From the cell containing the given text, extract its center point as [X, Y] coordinate. 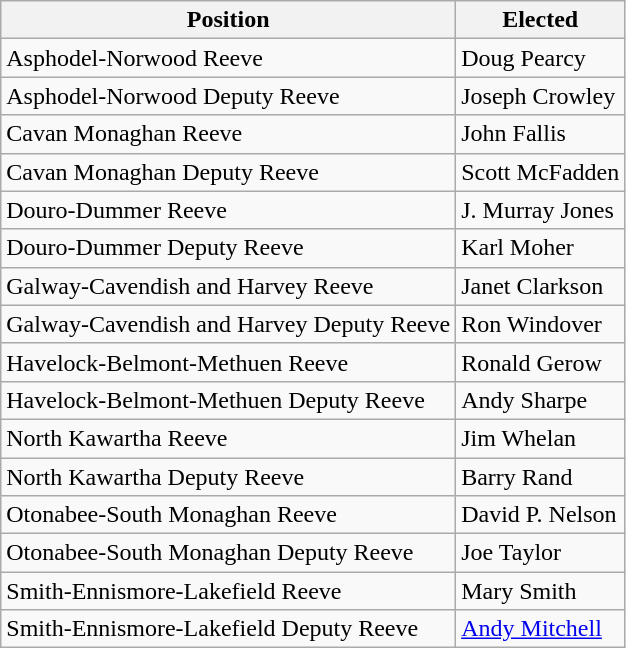
Douro-Dummer Deputy Reeve [228, 248]
J. Murray Jones [540, 210]
Scott McFadden [540, 172]
Asphodel-Norwood Deputy Reeve [228, 96]
Smith-Ennismore-Lakefield Reeve [228, 591]
Otonabee-South Monaghan Reeve [228, 515]
Havelock-Belmont-Methuen Reeve [228, 362]
Jim Whelan [540, 438]
Mary Smith [540, 591]
North Kawartha Reeve [228, 438]
North Kawartha Deputy Reeve [228, 477]
Position [228, 20]
Joe Taylor [540, 553]
David P. Nelson [540, 515]
Karl Moher [540, 248]
Havelock-Belmont-Methuen Deputy Reeve [228, 400]
Andy Mitchell [540, 629]
Galway-Cavendish and Harvey Reeve [228, 286]
Douro-Dummer Reeve [228, 210]
Cavan Monaghan Reeve [228, 134]
Ronald Gerow [540, 362]
Barry Rand [540, 477]
Otonabee-South Monaghan Deputy Reeve [228, 553]
Joseph Crowley [540, 96]
Janet Clarkson [540, 286]
Andy Sharpe [540, 400]
Galway-Cavendish and Harvey Deputy Reeve [228, 324]
Smith-Ennismore-Lakefield Deputy Reeve [228, 629]
Ron Windover [540, 324]
John Fallis [540, 134]
Asphodel-Norwood Reeve [228, 58]
Cavan Monaghan Deputy Reeve [228, 172]
Doug Pearcy [540, 58]
Elected [540, 20]
